Provide the [X, Y] coordinate of the cell's center where the given text is located.  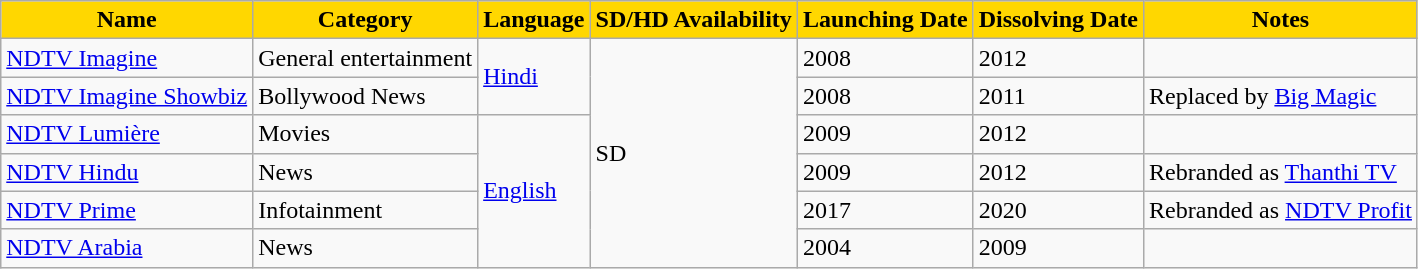
General entertainment [366, 58]
SD/HD Availability [694, 20]
2011 [1058, 96]
SD [694, 153]
2017 [885, 210]
Language [534, 20]
2004 [885, 248]
Launching Date [885, 20]
Bollywood News [366, 96]
Dissolving Date [1058, 20]
Name [127, 20]
NDTV Hindu [127, 172]
Rebranded as NDTV Profit [1281, 210]
2020 [1058, 210]
Notes [1281, 20]
Rebranded as Thanthi TV [1281, 172]
Replaced by Big Magic [1281, 96]
Movies [366, 134]
Hindi [534, 77]
NDTV Prime [127, 210]
NDTV Imagine [127, 58]
NDTV Imagine Showbiz [127, 96]
Category [366, 20]
English [534, 191]
NDTV Lumière [127, 134]
NDTV Arabia [127, 248]
Infotainment [366, 210]
